Pinpoint the cell where the given text exists, returning its (x, y) midpoint coordinate. 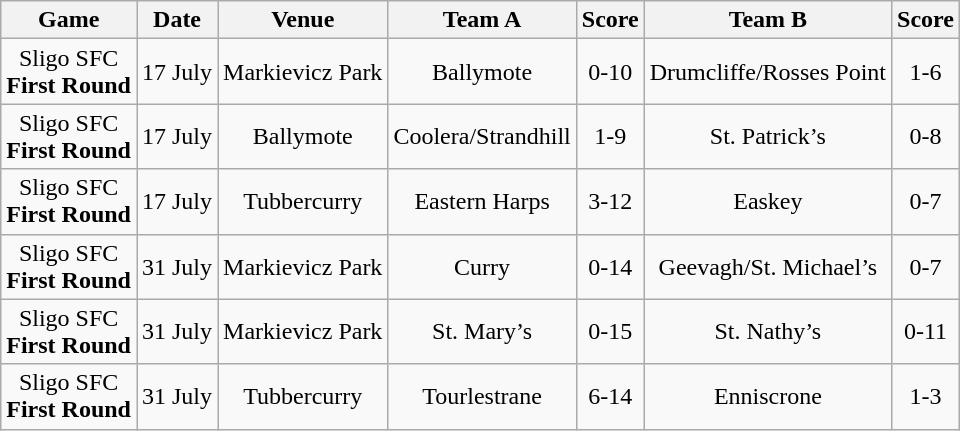
Game (69, 20)
Team A (482, 20)
Venue (303, 20)
6-14 (610, 396)
1-6 (926, 72)
0-15 (610, 332)
Curry (482, 266)
Enniscrone (768, 396)
0-14 (610, 266)
1-9 (610, 136)
3-12 (610, 202)
Date (176, 20)
Coolera/Strandhill (482, 136)
0-11 (926, 332)
1-3 (926, 396)
Eastern Harps (482, 202)
0-10 (610, 72)
St. Mary’s (482, 332)
St. Nathy’s (768, 332)
St. Patrick’s (768, 136)
Easkey (768, 202)
Geevagh/St. Michael’s (768, 266)
Team B (768, 20)
Drumcliffe/Rosses Point (768, 72)
0-8 (926, 136)
Tourlestrane (482, 396)
